Locate the cell with the specified text and output its (X, Y) center coordinate. 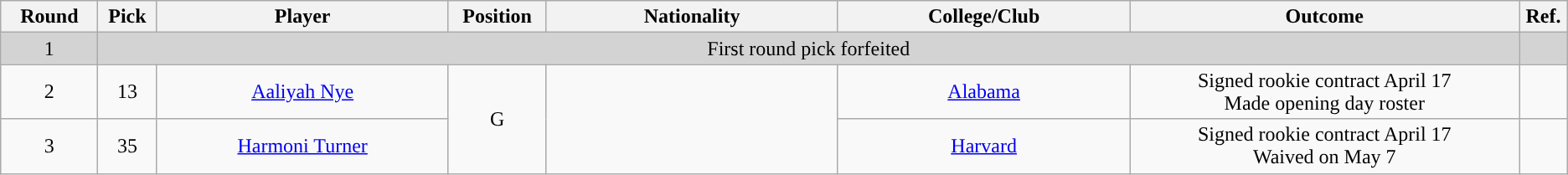
3 (49, 146)
Outcome (1325, 17)
2 (49, 92)
1 (49, 49)
Signed rookie contract April 17Waived on May 7 (1325, 146)
Pick (127, 17)
13 (127, 92)
G (497, 119)
Nationality (692, 17)
Position (497, 17)
College/Club (983, 17)
Round (49, 17)
Alabama (983, 92)
Harvard (983, 146)
Player (303, 17)
Ref. (1544, 17)
35 (127, 146)
Signed rookie contract April 17Made opening day roster (1325, 92)
First round pick forfeited (809, 49)
Aaliyah Nye (303, 92)
Harmoni Turner (303, 146)
